Provide the (X, Y) coordinate of the cell's center where the given text is located.  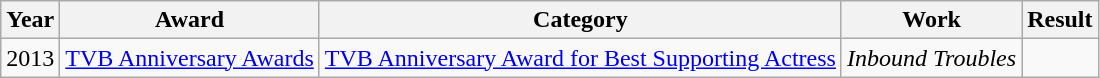
Award (190, 20)
TVB Anniversary Awards (190, 58)
Year (30, 20)
TVB Anniversary Award for Best Supporting Actress (580, 58)
Work (931, 20)
Category (580, 20)
Result (1060, 20)
2013 (30, 58)
Inbound Troubles (931, 58)
